Detect which cell encompasses the target text, then output its [x, y] center coordinate. 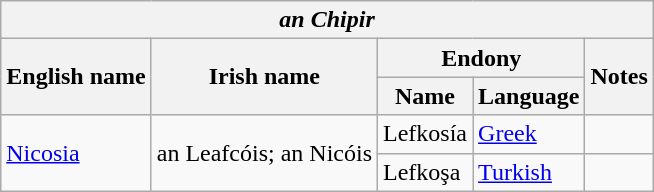
Lefkosía [426, 134]
Notes [619, 77]
an Chipir [328, 20]
Irish name [264, 77]
Turkish [529, 172]
Lefkoşa [426, 172]
Endony [482, 58]
an Leafcóis; an Nicóis [264, 153]
Nicosia [76, 153]
Language [529, 96]
Name [426, 96]
English name [76, 77]
Greek [529, 134]
